Identify which cell holds the provided text, then report its [x, y] central coordinate. 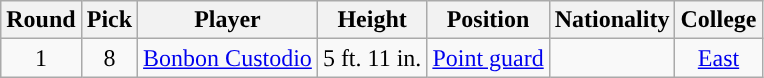
Pick [109, 20]
5 ft. 11 in. [372, 58]
1 [41, 58]
Height [372, 20]
Position [488, 20]
8 [109, 58]
Player [228, 20]
Nationality [612, 20]
Point guard [488, 58]
College [718, 20]
Bonbon Custodio [228, 58]
Round [41, 20]
East [718, 58]
